Return [X, Y] of the center of cell containing provided text 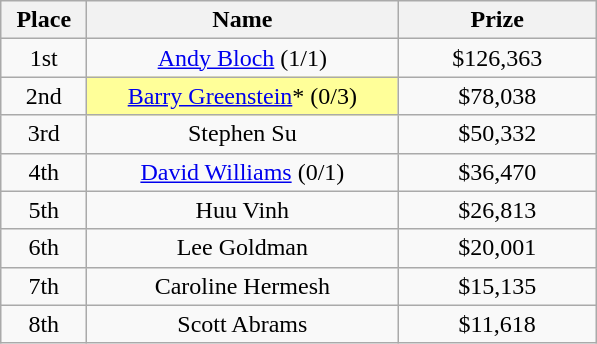
Lee Goldman [242, 248]
Scott Abrams [242, 324]
Stephen Su [242, 134]
2nd [44, 96]
David Williams (0/1) [242, 172]
$36,470 [498, 172]
5th [44, 210]
$50,332 [498, 134]
$26,813 [498, 210]
Prize [498, 20]
3rd [44, 134]
$15,135 [498, 286]
$78,038 [498, 96]
Name [242, 20]
6th [44, 248]
Place [44, 20]
1st [44, 58]
$11,618 [498, 324]
4th [44, 172]
$20,001 [498, 248]
Barry Greenstein* (0/3) [242, 96]
$126,363 [498, 58]
Andy Bloch (1/1) [242, 58]
Caroline Hermesh [242, 286]
7th [44, 286]
Huu Vinh [242, 210]
8th [44, 324]
